Locate the cell with the specified text and output its (x, y) center coordinate. 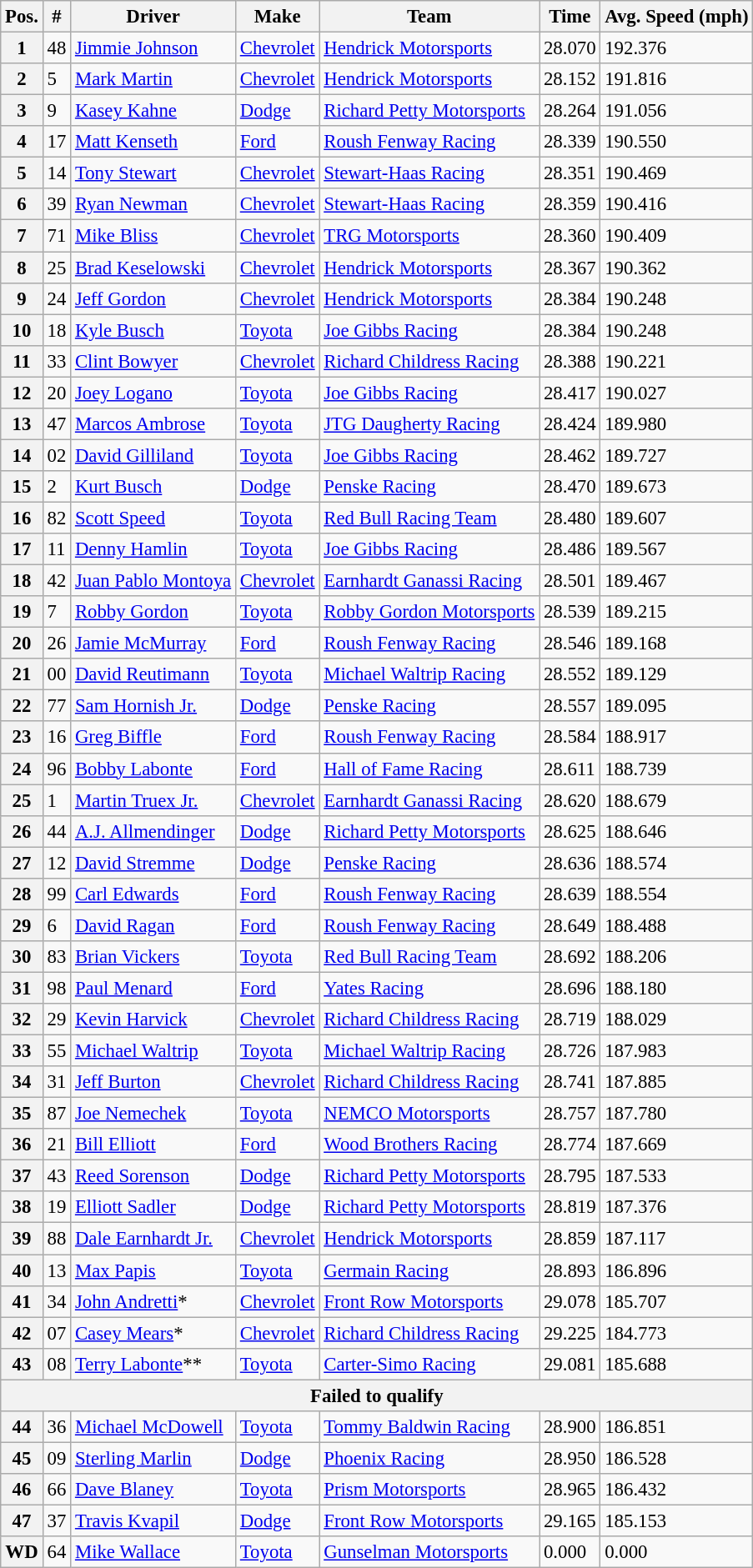
28.625 (570, 831)
JTG Daugherty Racing (429, 424)
188.646 (677, 831)
Time (570, 17)
Mike Bliss (153, 236)
A.J. Allmendinger (153, 831)
Tommy Baldwin Racing (429, 1427)
190.416 (677, 204)
00 (57, 674)
187.885 (677, 1082)
185.707 (677, 1301)
NEMCO Motorsports (429, 1114)
Avg. Speed (mph) (677, 17)
Denny Hamlin (153, 549)
Yates Racing (429, 988)
Scott Speed (153, 518)
Reed Sorenson (153, 1176)
Wood Brothers Racing (429, 1145)
Elliott Sadler (153, 1208)
28.696 (570, 988)
185.688 (677, 1364)
Make (277, 17)
71 (57, 236)
189.673 (677, 487)
Jeff Burton (153, 1082)
28.359 (570, 204)
07 (57, 1333)
190.409 (677, 236)
185.153 (677, 1520)
35 (22, 1114)
David Ragan (153, 925)
28.692 (570, 957)
Sterling Marlin (153, 1458)
Jimmie Johnson (153, 48)
188.180 (677, 988)
188.206 (677, 957)
28.900 (570, 1427)
189.727 (677, 455)
188.679 (677, 800)
Greg Biffle (153, 738)
28.726 (570, 1051)
66 (57, 1490)
188.574 (677, 863)
188.739 (677, 769)
Failed to qualify (377, 1395)
28.774 (570, 1145)
28.339 (570, 142)
189.980 (677, 424)
28.480 (570, 518)
Juan Pablo Montoya (153, 581)
8 (22, 268)
189.567 (677, 549)
98 (57, 988)
186.851 (677, 1427)
Joey Logano (153, 393)
Pos. (22, 17)
188.917 (677, 738)
Bill Elliott (153, 1145)
28.351 (570, 173)
Prism Motorsports (429, 1490)
Robby Gordon (153, 612)
28.950 (570, 1458)
188.029 (677, 1019)
96 (57, 769)
48 (57, 48)
45 (22, 1458)
87 (57, 1114)
190.027 (677, 393)
David Gilliland (153, 455)
28 (22, 894)
28.636 (570, 863)
Carter-Simo Racing (429, 1364)
189.129 (677, 674)
28.965 (570, 1490)
32 (22, 1019)
189.215 (677, 612)
28.546 (570, 644)
187.780 (677, 1114)
TRG Motorsports (429, 236)
Sam Hornish Jr. (153, 706)
189.467 (677, 581)
Michael Waltrip (153, 1051)
187.117 (677, 1239)
Kyle Busch (153, 330)
188.554 (677, 894)
28.859 (570, 1239)
28.486 (570, 549)
82 (57, 518)
WD (22, 1552)
191.816 (677, 79)
22 (22, 706)
187.376 (677, 1208)
Ryan Newman (153, 204)
4 (22, 142)
Joe Nemechek (153, 1114)
28.388 (570, 361)
Phoenix Racing (429, 1458)
189.168 (677, 644)
Clint Bowyer (153, 361)
Matt Kenseth (153, 142)
30 (22, 957)
46 (22, 1490)
187.669 (677, 1145)
Mike Wallace (153, 1552)
28.552 (570, 674)
Hall of Fame Racing (429, 769)
Michael McDowell (153, 1427)
Kurt Busch (153, 487)
186.528 (677, 1458)
28.462 (570, 455)
29.225 (570, 1333)
190.469 (677, 173)
Carl Edwards (153, 894)
Driver (153, 17)
28.584 (570, 738)
28.620 (570, 800)
28.819 (570, 1208)
27 (22, 863)
09 (57, 1458)
55 (57, 1051)
28.795 (570, 1176)
83 (57, 957)
Martin Truex Jr. (153, 800)
29.078 (570, 1301)
191.056 (677, 111)
# (57, 17)
189.607 (677, 518)
3 (22, 111)
28.757 (570, 1114)
88 (57, 1239)
Paul Menard (153, 988)
38 (22, 1208)
Gunselman Motorsports (429, 1552)
28.539 (570, 612)
28.152 (570, 79)
Kasey Kahne (153, 111)
188.488 (677, 925)
28.639 (570, 894)
192.376 (677, 48)
Dale Earnhardt Jr. (153, 1239)
Jeff Gordon (153, 298)
Marcos Ambrose (153, 424)
Travis Kvapil (153, 1520)
28.264 (570, 111)
28.649 (570, 925)
Jamie McMurray (153, 644)
John Andretti* (153, 1301)
28.424 (570, 424)
Germain Racing (429, 1270)
40 (22, 1270)
23 (22, 738)
28.719 (570, 1019)
29.165 (570, 1520)
41 (22, 1301)
28.557 (570, 706)
28.470 (570, 487)
10 (22, 330)
02 (57, 455)
28.360 (570, 236)
Casey Mears* (153, 1333)
29.081 (570, 1364)
190.550 (677, 142)
184.773 (677, 1333)
David Reutimann (153, 674)
189.095 (677, 706)
Dave Blaney (153, 1490)
187.983 (677, 1051)
28.611 (570, 769)
187.533 (677, 1176)
08 (57, 1364)
David Stremme (153, 863)
28.070 (570, 48)
28.741 (570, 1082)
Mark Martin (153, 79)
190.221 (677, 361)
Terry Labonte** (153, 1364)
Team (429, 17)
186.896 (677, 1270)
Brad Keselowski (153, 268)
99 (57, 894)
15 (22, 487)
190.362 (677, 268)
77 (57, 706)
Tony Stewart (153, 173)
Brian Vickers (153, 957)
Robby Gordon Motorsports (429, 612)
28.893 (570, 1270)
Kevin Harvick (153, 1019)
28.501 (570, 581)
28.417 (570, 393)
28.367 (570, 268)
Bobby Labonte (153, 769)
186.432 (677, 1490)
64 (57, 1552)
Max Papis (153, 1270)
